Return [X, Y] of the center of cell containing provided text 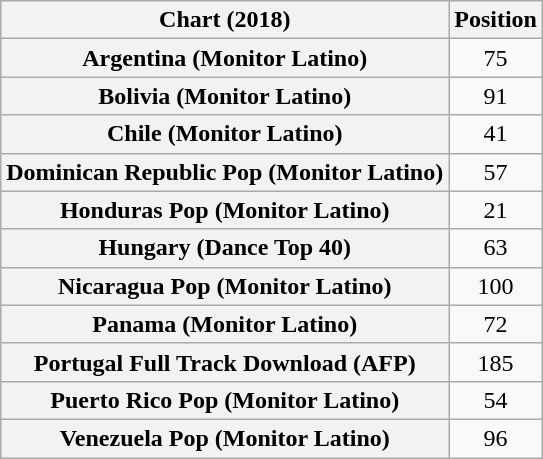
21 [496, 210]
Honduras Pop (Monitor Latino) [225, 210]
Puerto Rico Pop (Monitor Latino) [225, 400]
Panama (Monitor Latino) [225, 324]
41 [496, 134]
91 [496, 96]
185 [496, 362]
Bolivia (Monitor Latino) [225, 96]
100 [496, 286]
Argentina (Monitor Latino) [225, 58]
Chart (2018) [225, 20]
96 [496, 438]
Portugal Full Track Download (AFP) [225, 362]
63 [496, 248]
Nicaragua Pop (Monitor Latino) [225, 286]
Dominican Republic Pop (Monitor Latino) [225, 172]
Chile (Monitor Latino) [225, 134]
Venezuela Pop (Monitor Latino) [225, 438]
72 [496, 324]
54 [496, 400]
75 [496, 58]
Hungary (Dance Top 40) [225, 248]
57 [496, 172]
Position [496, 20]
